Determine the (x, y) coordinate at the center of the cell enclosing the given text.  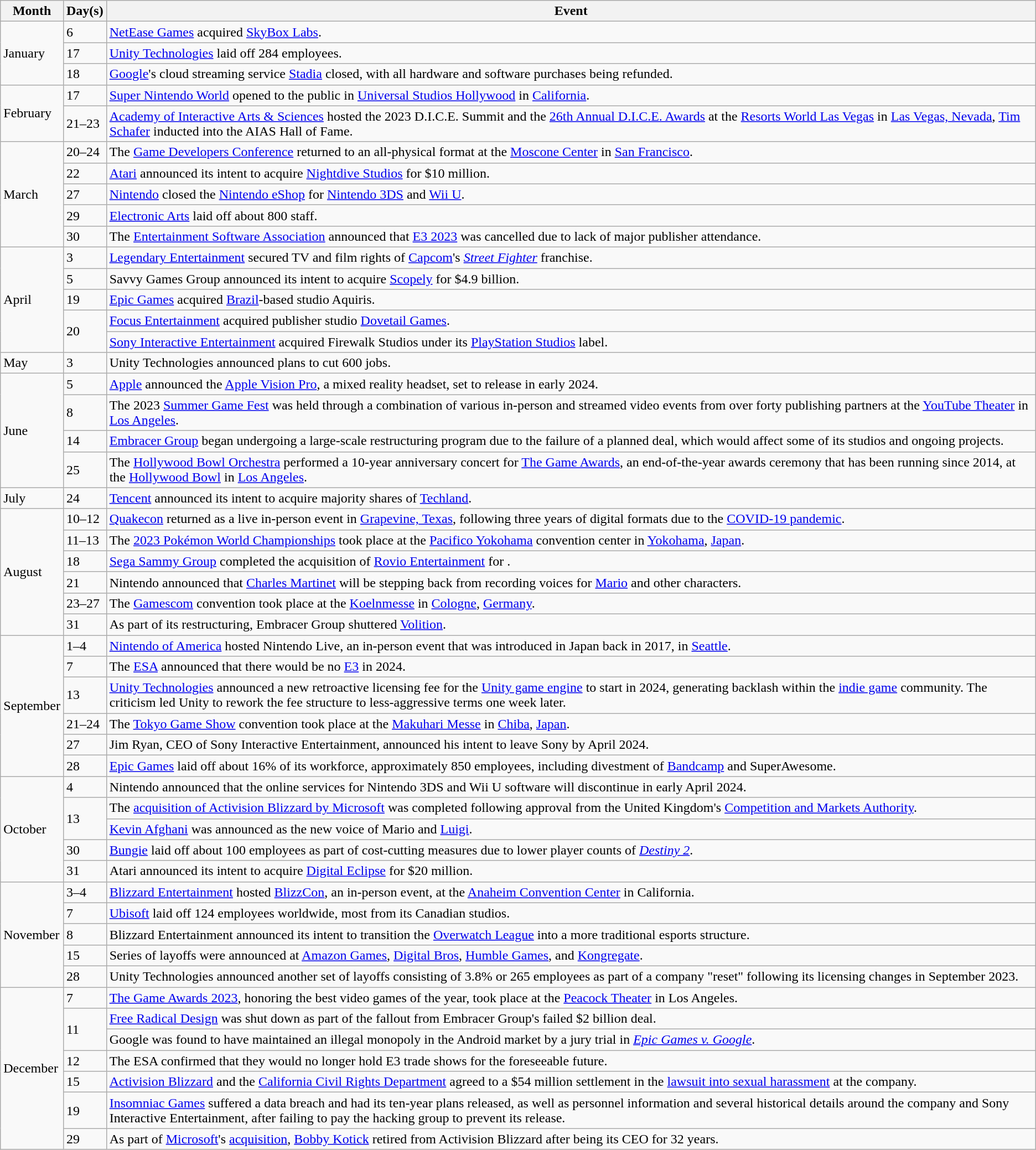
23–27 (85, 603)
The Gamescom convention took place at the Koelnmesse in Cologne, Germany. (571, 603)
The acquisition of Activision Blizzard by Microsoft was completed following approval from the United Kingdom's Competition and Markets Authority. (571, 808)
The ESA announced that there would be no E3 in 2024. (571, 667)
Free Radical Design was shut down as part of the fallout from Embracer Group's failed $2 billion deal. (571, 1019)
The Game Developers Conference returned to an all-physical format at the Moscone Center in San Francisco. (571, 152)
Sony Interactive Entertainment acquired Firewalk Studios under its PlayStation Studios label. (571, 342)
Nintendo announced that the online services for Nintendo 3DS and Wii U software will discontinue in early April 2024. (571, 787)
11–13 (85, 540)
21 (85, 582)
21–23 (85, 124)
4 (85, 787)
Unity Technologies laid off 284 employees. (571, 53)
Google's cloud streaming service Stadia closed, with all hardware and software purchases being refunded. (571, 74)
Ubisoft laid off 124 employees worldwide, most from its Canadian studios. (571, 913)
March (32, 194)
10–12 (85, 519)
Event (571, 11)
As part of its restructuring, Embracer Group shuttered Volition. (571, 624)
Nintendo announced that Charles Martinet will be stepping back from recording voices for Mario and other characters. (571, 582)
Blizzard Entertainment hosted BlizzCon, an in-person event, at the Anaheim Convention Center in California. (571, 892)
Google was found to have maintained an illegal monopoly in the Android market by a jury trial in Epic Games v. Google. (571, 1040)
22 (85, 173)
The 2023 Pokémon World Championships took place at the Pacifico Yokohama convention center in Yokohama, Japan. (571, 540)
The Game Awards 2023, honoring the best video games of the year, took place at the Peacock Theater in Los Angeles. (571, 998)
August (32, 572)
1–4 (85, 646)
Blizzard Entertainment announced its intent to transition the Overwatch League into a more traditional esports structure. (571, 934)
Unity Technologies announced plans to cut 600 jobs. (571, 363)
21–24 (85, 724)
Day(s) (85, 11)
Epic Games laid off about 16% of its workforce, approximately 850 employees, including divestment of Bandcamp and SuperAwesome. (571, 766)
Bungie laid off about 100 employees as part of cost-cutting measures due to lower player counts of Destiny 2. (571, 850)
20 (85, 331)
Epic Games acquired Brazil-based studio Aquiris. (571, 300)
October (32, 829)
Apple announced the Apple Vision Pro, a mixed reality headset, set to release in early 2024. (571, 384)
Nintendo of America hosted Nintendo Live, an in-person event that was introduced in Japan back in 2017, in Seattle. (571, 646)
Nintendo closed the Nintendo eShop for Nintendo 3DS and Wii U. (571, 194)
July (32, 498)
January (32, 53)
Atari announced its intent to acquire Nightdive Studios for $10 million. (571, 173)
September (32, 706)
3–4 (85, 892)
June (32, 431)
12 (85, 1061)
11 (85, 1029)
Series of layoffs were announced at Amazon Games, Digital Bros, Humble Games, and Kongregate. (571, 955)
25 (85, 469)
May (32, 363)
Jim Ryan, CEO of Sony Interactive Entertainment, announced his intent to leave Sony by April 2024. (571, 745)
20–24 (85, 152)
The Entertainment Software Association announced that E3 2023 was cancelled due to lack of major publisher attendance. (571, 236)
Atari announced its intent to acquire Digital Eclipse for $20 million. (571, 871)
Sega Sammy Group completed the acquisition of Rovio Entertainment for . (571, 561)
Super Nintendo World opened to the public in Universal Studios Hollywood in California. (571, 95)
December (32, 1068)
Quakecon returned as a live in-person event in Grapevine, Texas, following three years of digital formats due to the COVID-19 pandemic. (571, 519)
6 (85, 32)
As part of Microsoft's acquisition, Bobby Kotick retired from Activision Blizzard after being its CEO for 32 years. (571, 1139)
Month (32, 11)
Tencent announced its intent to acquire majority shares of Techland. (571, 498)
Savvy Games Group announced its intent to acquire Scopely for $4.9 billion. (571, 278)
The ESA confirmed that they would no longer hold E3 trade shows for the foreseeable future. (571, 1061)
April (32, 299)
NetEase Games acquired SkyBox Labs. (571, 32)
24 (85, 498)
The Tokyo Game Show convention took place at the Makuhari Messe in Chiba, Japan. (571, 724)
February (32, 113)
Electronic Arts laid off about 800 staff. (571, 215)
14 (85, 441)
Kevin Afghani was announced as the new voice of Mario and Luigi. (571, 829)
Focus Entertainment acquired publisher studio Dovetail Games. (571, 321)
Legendary Entertainment secured TV and film rights of Capcom's Street Fighter franchise. (571, 257)
November (32, 934)
